Output the (X, Y) coordinate of the center of the cell containing the given text.  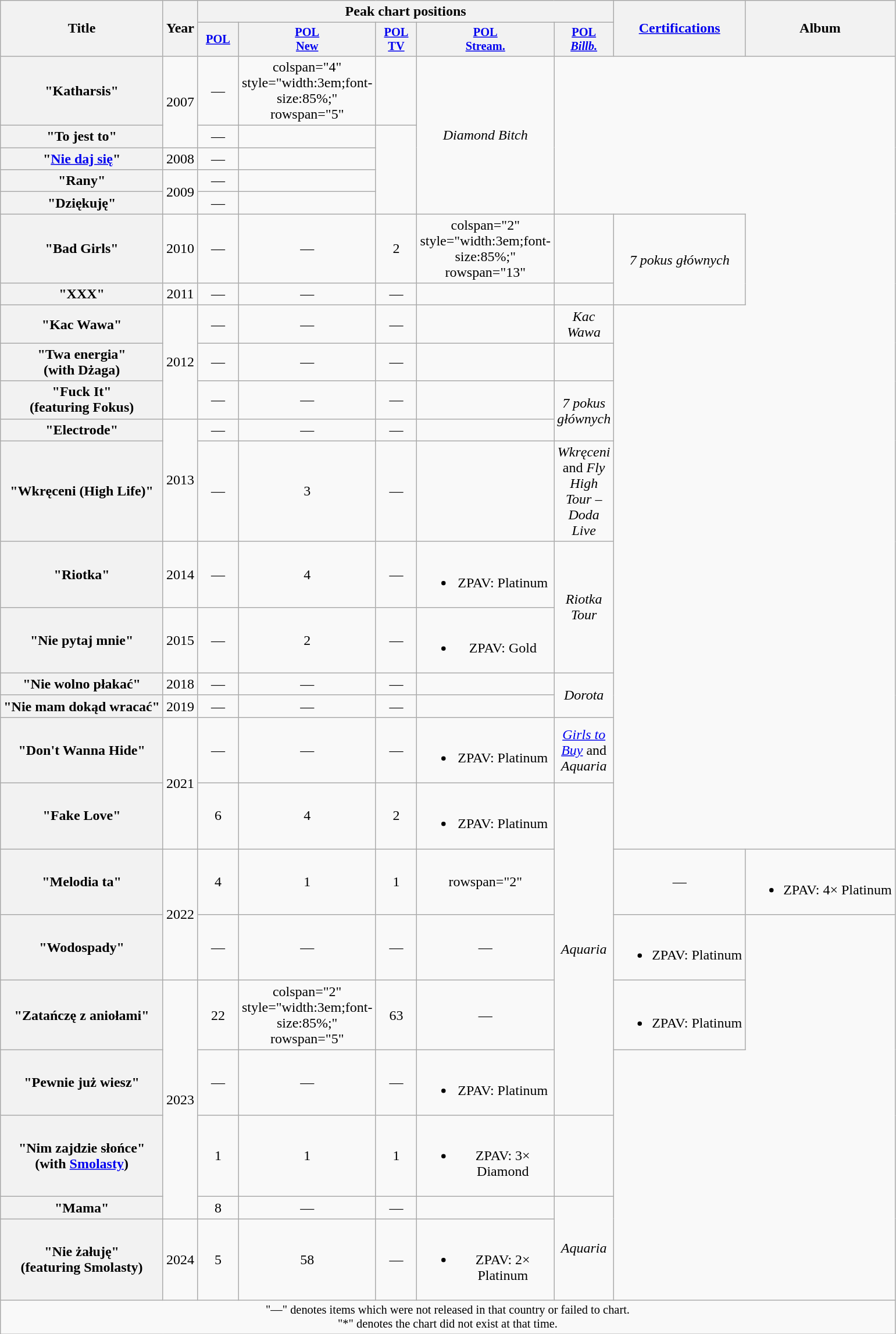
"Rany" (82, 181)
"Fake Love" (82, 816)
Album (820, 28)
"Melodia ta" (82, 882)
"Mama" (82, 1208)
"Riotka" (82, 575)
"Nim zajdzie słońce"(with Smolasty) (82, 1156)
"Nie mam dokąd wracać" (82, 706)
"Fuck It"(featuring Fokus) (82, 400)
Riotka Tour (584, 607)
2015 (180, 640)
"Katharsis" (82, 91)
2013 (180, 480)
ZPAV: 3× Diamond (486, 1156)
POLBillb. (584, 40)
"Wodospady" (82, 948)
POLStream. (486, 40)
POLNew (307, 40)
Kac Wawa (584, 324)
Diamond Bitch (486, 135)
3 (307, 491)
"XXX" (82, 294)
ZPAV: Gold (486, 640)
63 (397, 1015)
2022 (180, 915)
2008 (180, 159)
Certifications (680, 28)
2009 (180, 192)
Dorota (584, 695)
"Kac Wawa" (82, 324)
colspan="4" style="width:3em;font-size:85%;" rowspan="5" (307, 91)
2012 (180, 362)
"Zatańczę z aniołami" (82, 1015)
POLTV (397, 40)
POL (217, 40)
58 (307, 1260)
Title (82, 28)
colspan="2" style="width:3em;font-size:85%;" rowspan="5" (307, 1015)
"Pewnie już wiesz" (82, 1083)
"Nie żałuję"(featuring Smolasty) (82, 1260)
Year (180, 28)
colspan="2" style="width:3em;font-size:85%;" rowspan="13" (486, 249)
"Dziękuję" (82, 203)
2021 (180, 783)
"Nie pytaj mnie" (82, 640)
2024 (180, 1260)
5 (217, 1260)
Girls to Buy and Aquaria (584, 750)
"Electrode" (82, 430)
"Bad Girls" (82, 249)
Peak chart positions (405, 12)
2014 (180, 575)
8 (217, 1208)
Wkręceni and Fly High Tour – Doda Live (584, 491)
"Nie daj się" (82, 159)
"—" denotes items which were not released in that country or failed to chart."*" denotes the chart did not exist at that time. (448, 1317)
ZPAV: 4× Platinum (820, 882)
rowspan="2" (486, 882)
2019 (180, 706)
2018 (180, 684)
2007 (180, 101)
6 (217, 816)
"Twa energia"(with Dżaga) (82, 362)
"To jest to" (82, 137)
ZPAV: 2× Platinum (486, 1260)
2011 (180, 294)
22 (217, 1015)
"Wkręceni (High Life)" (82, 491)
"Nie wolno płakać" (82, 684)
2010 (180, 249)
2023 (180, 1100)
"Don't Wanna Hide" (82, 750)
